Scan for the cell matching the given text and deliver its [x, y] coordinate at center. 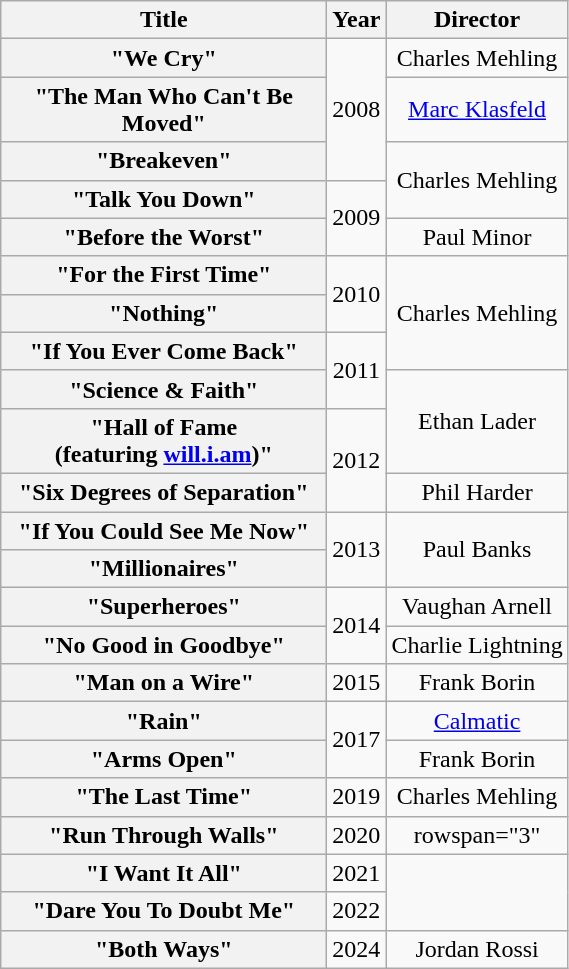
"The Last Time" [164, 797]
2012 [356, 460]
"Science & Faith" [164, 389]
2024 [356, 949]
"Talk You Down" [164, 199]
2009 [356, 218]
"If You Ever Come Back" [164, 351]
"Six Degrees of Separation" [164, 492]
2021 [356, 873]
"Arms Open" [164, 759]
"Man on a Wire" [164, 683]
"We Cry" [164, 58]
"If You Could See Me Now" [164, 531]
2008 [356, 110]
"The Man Who Can't Be Moved" [164, 110]
Ethan Lader [477, 422]
"Nothing" [164, 313]
Vaughan Arnell [477, 607]
2014 [356, 626]
Jordan Rossi [477, 949]
"Millionaires" [164, 569]
2019 [356, 797]
Marc Klasfeld [477, 110]
"No Good in Goodbye" [164, 645]
Year [356, 20]
2020 [356, 835]
2011 [356, 370]
Title [164, 20]
Paul Banks [477, 550]
"Hall of Fame(featuring will.i.am)" [164, 440]
Calmatic [477, 721]
"Before the Worst" [164, 237]
2015 [356, 683]
"Both Ways" [164, 949]
Charlie Lightning [477, 645]
Director [477, 20]
"Run Through Walls" [164, 835]
"Superheroes" [164, 607]
rowspan="3" [477, 835]
2013 [356, 550]
2010 [356, 294]
"For the First Time" [164, 275]
"Dare You To Doubt Me" [164, 911]
Paul Minor [477, 237]
Phil Harder [477, 492]
"I Want It All" [164, 873]
2017 [356, 740]
"Rain" [164, 721]
"Breakeven" [164, 161]
2022 [356, 911]
